Return the (x, y) coordinate for the center point of the cell that contains the specified text.  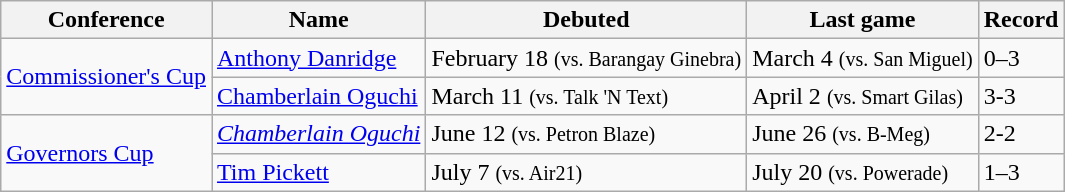
Anthony Danridge (319, 58)
June 12 (vs. Petron Blaze) (586, 134)
Last game (863, 20)
Governors Cup (106, 153)
Name (319, 20)
July 7 (vs. Air21) (586, 172)
July 20 (vs. Powerade) (863, 172)
Debuted (586, 20)
Tim Pickett (319, 172)
0–3 (1021, 58)
Commissioner's Cup (106, 77)
3-3 (1021, 96)
Record (1021, 20)
1–3 (1021, 172)
April 2 (vs. Smart Gilas) (863, 96)
Conference (106, 20)
2-2 (1021, 134)
February 18 (vs. Barangay Ginebra) (586, 58)
March 4 (vs. San Miguel) (863, 58)
June 26 (vs. B-Meg) (863, 134)
March 11 (vs. Talk 'N Text) (586, 96)
